For the text-containing cell, return its midpoint in [X, Y] coordinate format. 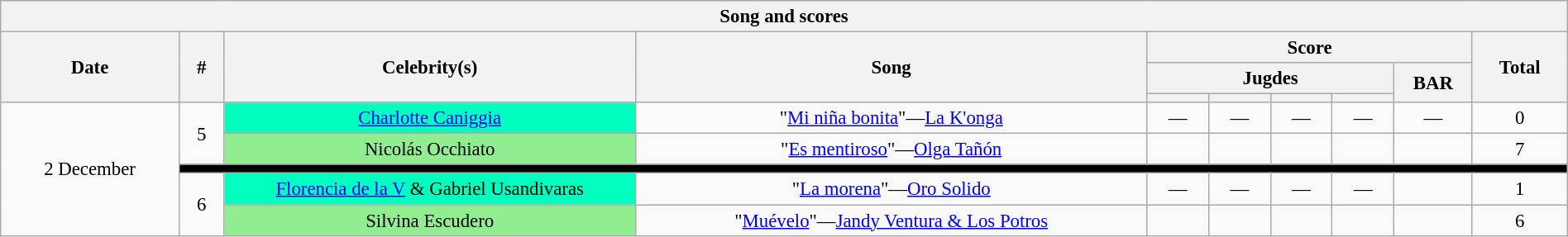
1 [1520, 189]
Date [90, 68]
2 December [90, 168]
Charlotte Caniggia [430, 118]
Florencia de la V & Gabriel Usandivaras [430, 189]
Silvina Escudero [430, 220]
Song and scores [784, 17]
7 [1520, 149]
Song [891, 68]
"Es mentiroso"—Olga Tañón [891, 149]
Jugdes [1270, 78]
# [201, 68]
5 [201, 134]
"Muévelo"—Jandy Ventura & Los Potros [891, 220]
Nicolás Occhiato [430, 149]
Score [1310, 48]
"Mi niña bonita"—La K'onga [891, 118]
BAR [1432, 83]
0 [1520, 118]
Celebrity(s) [430, 68]
"La morena"—Oro Solido [891, 189]
Total [1520, 68]
